Output the (X, Y) coordinate of the center of the cell containing the given text.  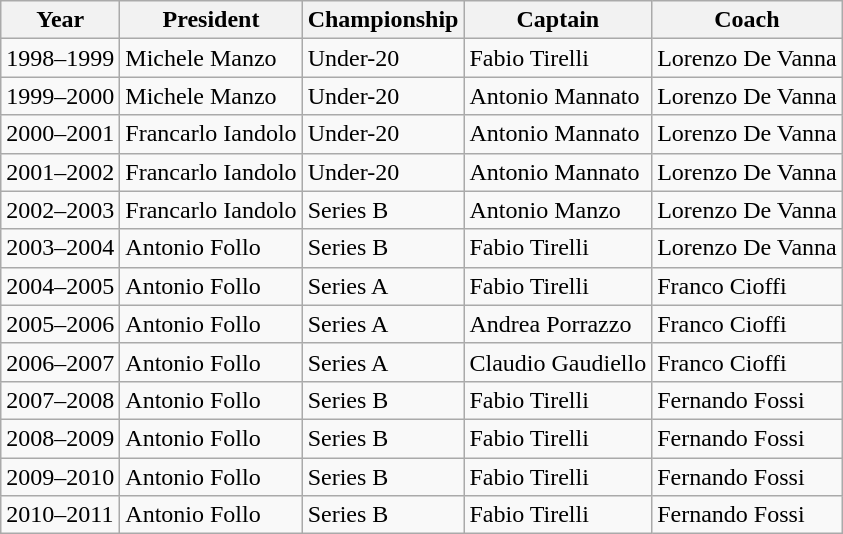
2003–2004 (60, 248)
Antonio Manzo (558, 210)
2006–2007 (60, 362)
2007–2008 (60, 400)
2005–2006 (60, 324)
Year (60, 20)
1999–2000 (60, 96)
Andrea Porrazzo (558, 324)
1998–1999 (60, 58)
2001–2002 (60, 172)
President (211, 20)
2010–2011 (60, 515)
2008–2009 (60, 438)
2000–2001 (60, 134)
Championship (383, 20)
Captain (558, 20)
Claudio Gaudiello (558, 362)
Coach (748, 20)
2004–2005 (60, 286)
2002–2003 (60, 210)
2009–2010 (60, 477)
